Identify which cell holds the provided text, then report its [X, Y] central coordinate. 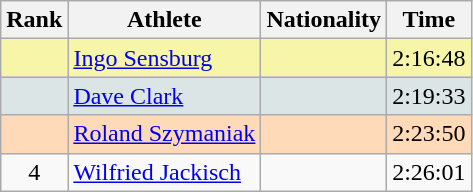
Rank [34, 20]
Nationality [324, 20]
2:16:48 [429, 58]
2:19:33 [429, 96]
4 [34, 172]
Dave Clark [164, 96]
Ingo Sensburg [164, 58]
Athlete [164, 20]
Roland Szymaniak [164, 134]
2:23:50 [429, 134]
Wilfried Jackisch [164, 172]
2:26:01 [429, 172]
Time [429, 20]
